Return [X, Y] of the center of cell containing provided text 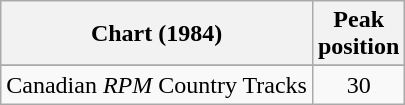
Peakposition [358, 34]
30 [358, 85]
Chart (1984) [157, 34]
Canadian RPM Country Tracks [157, 85]
